Pinpoint the cell where the given text exists, returning its [x, y] midpoint coordinate. 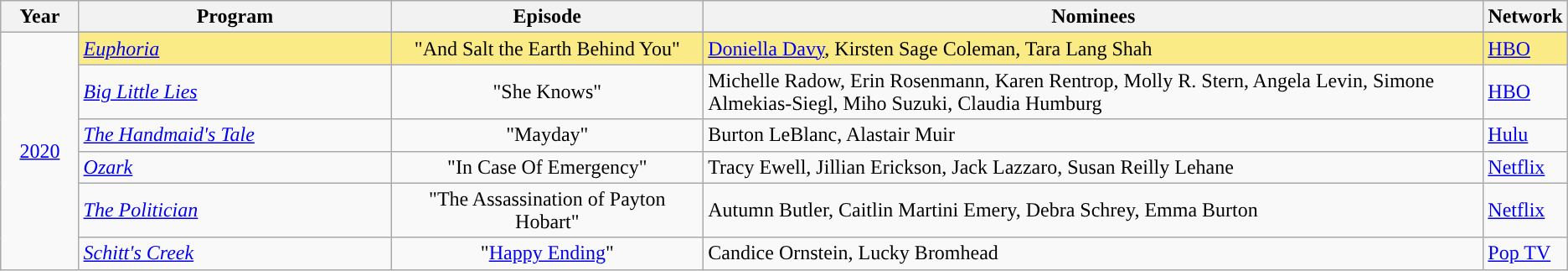
Network [1525, 17]
The Politician [235, 210]
"Happy Ending" [548, 253]
Tracy Ewell, Jillian Erickson, Jack Lazzaro, Susan Reilly Lehane [1094, 167]
The Handmaid's Tale [235, 135]
"She Knows" [548, 92]
"In Case Of Emergency" [548, 167]
Pop TV [1525, 253]
Big Little Lies [235, 92]
Episode [548, 17]
"And Salt the Earth Behind You" [548, 49]
Euphoria [235, 49]
Michelle Radow, Erin Rosenmann, Karen Rentrop, Molly R. Stern, Angela Levin, Simone Almekias-Siegl, Miho Suzuki, Claudia Humburg [1094, 92]
Program [235, 17]
Autumn Butler, Caitlin Martini Emery, Debra Schrey, Emma Burton [1094, 210]
Year [40, 17]
Candice Ornstein, Lucky Bromhead [1094, 253]
Nominees [1094, 17]
Doniella Davy, Kirsten Sage Coleman, Tara Lang Shah [1094, 49]
Ozark [235, 167]
"Mayday" [548, 135]
Schitt's Creek [235, 253]
Hulu [1525, 135]
Burton LeBlanc, Alastair Muir [1094, 135]
"The Assassination of Payton Hobart" [548, 210]
2020 [40, 151]
